Determine the (X, Y) coordinate at the center of the cell enclosing the given text.  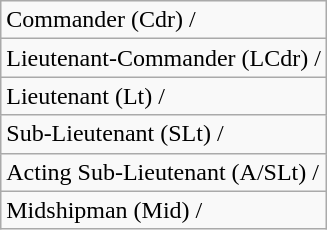
Commander (Cdr) / (164, 20)
Lieutenant-Commander (LCdr) / (164, 58)
Sub-Lieutenant (SLt) / (164, 134)
Lieutenant (Lt) / (164, 96)
Midshipman (Mid) / (164, 210)
Acting Sub-Lieutenant (A/SLt) / (164, 172)
